Scan for the cell matching the given text and deliver its (x, y) coordinate at center. 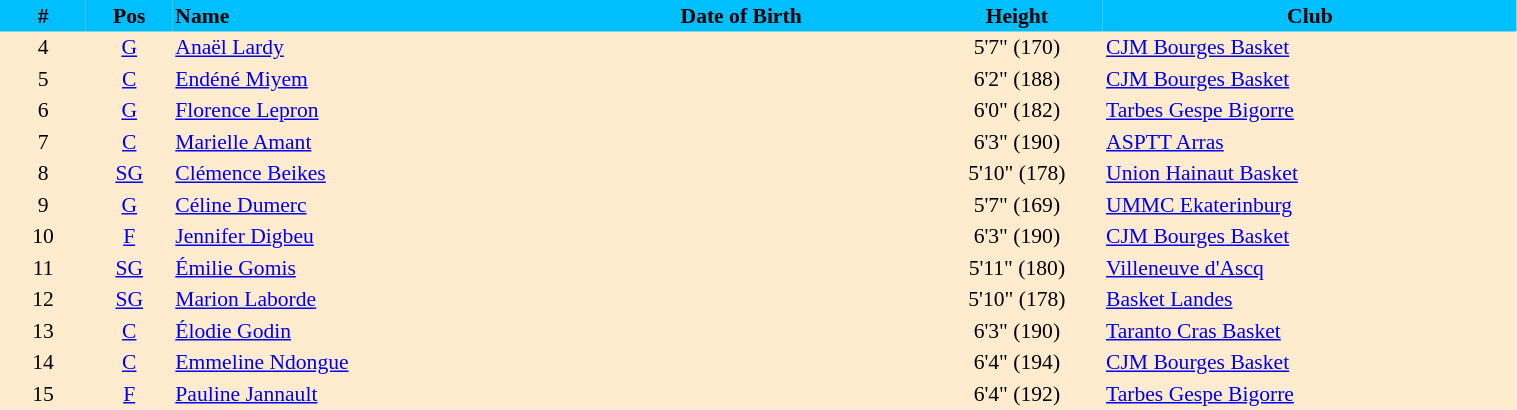
5'7" (170) (1017, 48)
Union Hainaut Basket (1310, 174)
ASPTT Arras (1310, 142)
Name (362, 16)
Taranto Cras Basket (1310, 331)
Marielle Amant (362, 142)
Endéné Miyem (362, 79)
6'4" (192) (1017, 394)
Villeneuve d'Ascq (1310, 268)
5 (43, 79)
12 (43, 300)
15 (43, 394)
5'7" (169) (1017, 205)
Basket Landes (1310, 300)
Émilie Gomis (362, 268)
Clémence Beikes (362, 174)
Anaël Lardy (362, 48)
Height (1017, 16)
6'2" (188) (1017, 79)
Pauline Jannault (362, 394)
Céline Dumerc (362, 205)
13 (43, 331)
# (43, 16)
Pos (129, 16)
4 (43, 48)
14 (43, 362)
Florence Lepron (362, 110)
6'0" (182) (1017, 110)
5'11" (180) (1017, 268)
9 (43, 205)
6'4" (194) (1017, 362)
6 (43, 110)
Emmeline Ndongue (362, 362)
Date of Birth (742, 16)
Élodie Godin (362, 331)
Marion Laborde (362, 300)
Jennifer Digbeu (362, 236)
10 (43, 236)
8 (43, 174)
Club (1310, 16)
7 (43, 142)
UMMC Ekaterinburg (1310, 205)
11 (43, 268)
